Find where the given text appears and provide that cell's center as [X, Y] coordinate. 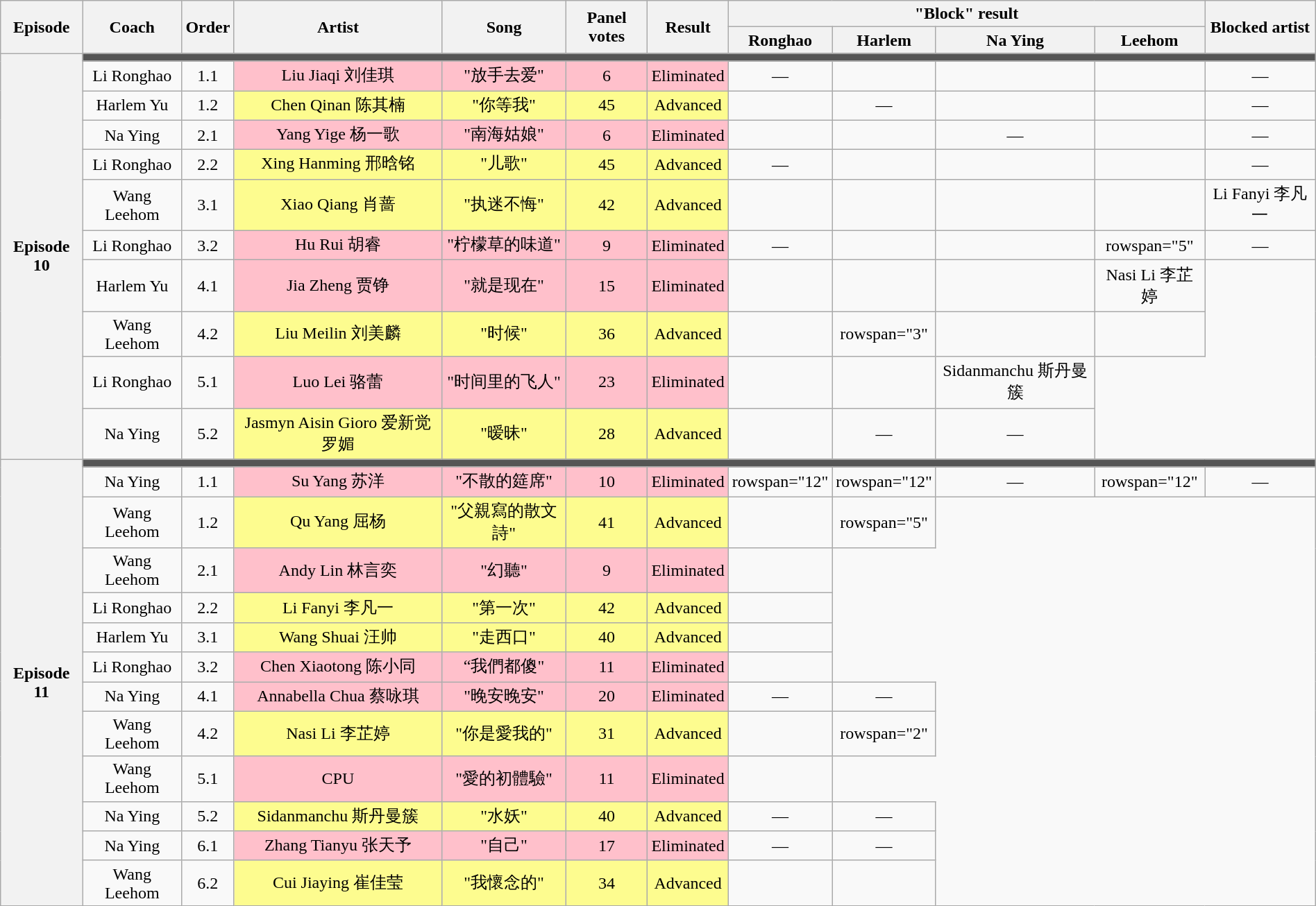
Xing Hanming 邢晗铭 [338, 165]
Luo Lei 骆蕾 [338, 382]
Yang Yige 杨一歌 [338, 135]
"执迷不悔" [504, 205]
Jia Zheng 贾铮 [338, 286]
"父親寫的散文詩" [504, 522]
Liu Jiaqi 刘佳琪 [338, 76]
34 [607, 882]
"南海姑娘" [504, 135]
"暧昧" [504, 434]
Artist [338, 27]
"晚安晚安" [504, 696]
"幻聽" [504, 570]
Hu Rui 胡睿 [338, 246]
Annabella Chua 蔡咏琪 [338, 696]
Jasmyn Aisin Gioro 爱新觉罗媚 [338, 434]
Panel votes [607, 27]
"水妖" [504, 816]
"不散的筵席" [504, 481]
28 [607, 434]
Xiao Qiang 肖蔷 [338, 205]
"就是现在" [504, 286]
Leehom [1149, 40]
Liu Meilin 刘美麟 [338, 334]
10 [607, 481]
Episode 10 [42, 257]
Cui Jiaying 崔佳莹 [338, 882]
Blocked artist [1260, 27]
"走西口" [504, 637]
Song [504, 27]
"Block" result [966, 14]
"你等我" [504, 105]
6.2 [208, 882]
Result [688, 27]
rowspan="2" [884, 734]
"愛的初體驗" [504, 778]
31 [607, 734]
"我懷念的" [504, 882]
"儿歌" [504, 165]
rowspan="3" [884, 334]
"你是愛我的" [504, 734]
Zhang Tianyu 张天予 [338, 846]
Wang Shuai 汪帅 [338, 637]
"时间里的飞人" [504, 382]
CPU [338, 778]
Episode [42, 27]
Chen Qinan 陈其楠 [338, 105]
Qu Yang 屈杨 [338, 522]
"时候" [504, 334]
Chen Xiaotong 陈小同 [338, 667]
Order [208, 27]
36 [607, 334]
23 [607, 382]
Harlem [884, 40]
17 [607, 846]
“我們都傻" [504, 667]
Coach [132, 27]
20 [607, 696]
Su Yang 苏洋 [338, 481]
41 [607, 522]
15 [607, 286]
"放手去爱" [504, 76]
Ronghao [780, 40]
"柠檬草的味道" [504, 246]
Episode 11 [42, 683]
"第一次" [504, 608]
"自己" [504, 846]
6.1 [208, 846]
Andy Lin 林言奕 [338, 570]
